Determine the (x, y) coordinate at the center of the cell enclosing the given text.  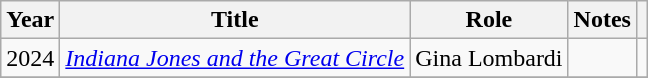
Year (30, 20)
Gina Lombardi (489, 58)
Role (489, 20)
2024 (30, 58)
Title (235, 20)
Indiana Jones and the Great Circle (235, 58)
Notes (602, 20)
